Extract the (x, y) coordinate from the center of the cell holding the provided text.  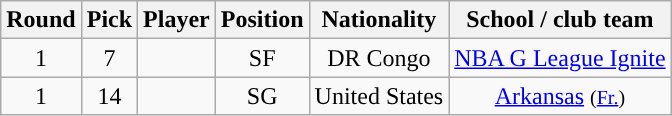
Nationality (379, 20)
14 (109, 96)
Pick (109, 20)
NBA G League Ignite (560, 58)
DR Congo (379, 58)
Position (262, 20)
United States (379, 96)
Player (177, 20)
Arkansas (Fr.) (560, 96)
SG (262, 96)
Round (41, 20)
7 (109, 58)
School / club team (560, 20)
SF (262, 58)
